From the cell containing the given text, extract its center point as (x, y) coordinate. 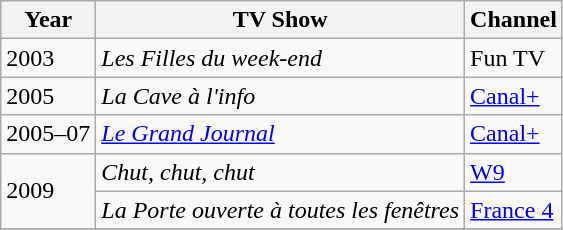
Le Grand Journal (280, 134)
La Cave à l'info (280, 96)
Year (48, 20)
Les Filles du week-end (280, 58)
2009 (48, 191)
La Porte ouverte à toutes les fenêtres (280, 210)
Chut, chut, chut (280, 172)
Fun TV (514, 58)
2003 (48, 58)
TV Show (280, 20)
W9 (514, 172)
Channel (514, 20)
France 4 (514, 210)
2005–07 (48, 134)
2005 (48, 96)
